Extract the [x, y] coordinate from the center of the cell holding the provided text.  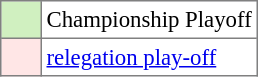
relegation play-off [149, 57]
Championship Playoff [149, 20]
